Return the [x, y] coordinate for the center point of the cell that contains the specified text.  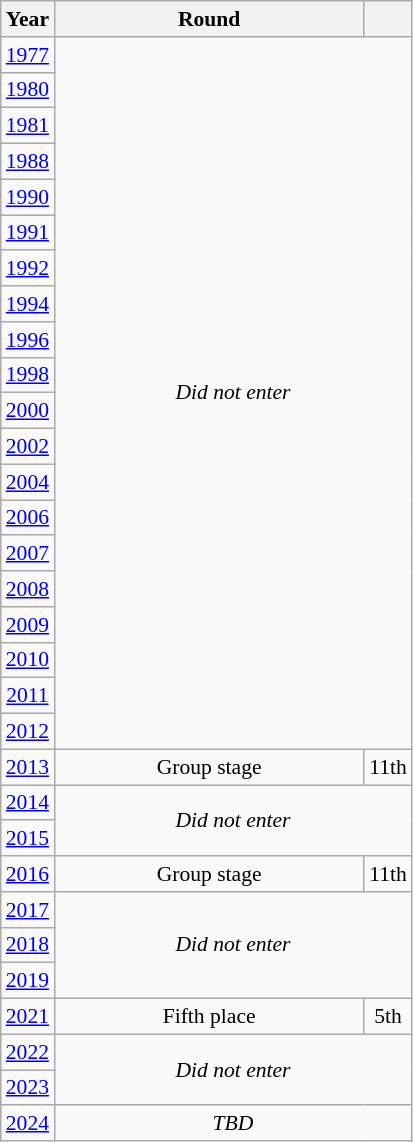
Year [28, 19]
1977 [28, 55]
2017 [28, 910]
5th [388, 1017]
2019 [28, 981]
1992 [28, 269]
1990 [28, 197]
1981 [28, 126]
2013 [28, 767]
2006 [28, 518]
1998 [28, 375]
2008 [28, 589]
2004 [28, 482]
1991 [28, 233]
2009 [28, 625]
2014 [28, 803]
Fifth place [209, 1017]
2021 [28, 1017]
1988 [28, 162]
2010 [28, 660]
2007 [28, 554]
TBD [233, 1124]
1996 [28, 340]
Round [209, 19]
2023 [28, 1088]
2011 [28, 696]
2022 [28, 1052]
2002 [28, 447]
1980 [28, 90]
2024 [28, 1124]
2018 [28, 945]
2000 [28, 411]
1994 [28, 304]
2016 [28, 874]
2015 [28, 839]
2012 [28, 732]
